For the text-containing cell, return its midpoint in [x, y] coordinate format. 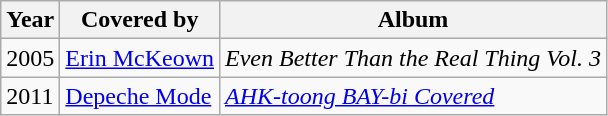
Album [414, 20]
2011 [30, 96]
Year [30, 20]
Covered by [140, 20]
Depeche Mode [140, 96]
Even Better Than the Real Thing Vol. 3 [414, 58]
Erin McKeown [140, 58]
AHK-toong BAY-bi Covered [414, 96]
2005 [30, 58]
